For the text-containing cell, return its midpoint in [X, Y] coordinate format. 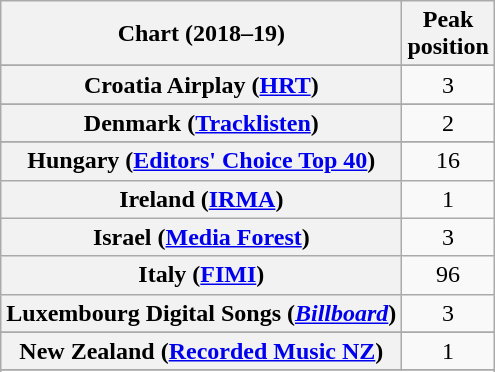
96 [448, 275]
Croatia Airplay (HRT) [202, 85]
2 [448, 123]
Chart (2018–19) [202, 34]
Hungary (Editors' Choice Top 40) [202, 161]
Luxembourg Digital Songs (Billboard) [202, 313]
16 [448, 161]
Israel (Media Forest) [202, 237]
Italy (FIMI) [202, 275]
Ireland (IRMA) [202, 199]
Peakposition [448, 34]
New Zealand (Recorded Music NZ) [202, 351]
Denmark (Tracklisten) [202, 123]
